For the text-containing cell, return its midpoint in (x, y) coordinate format. 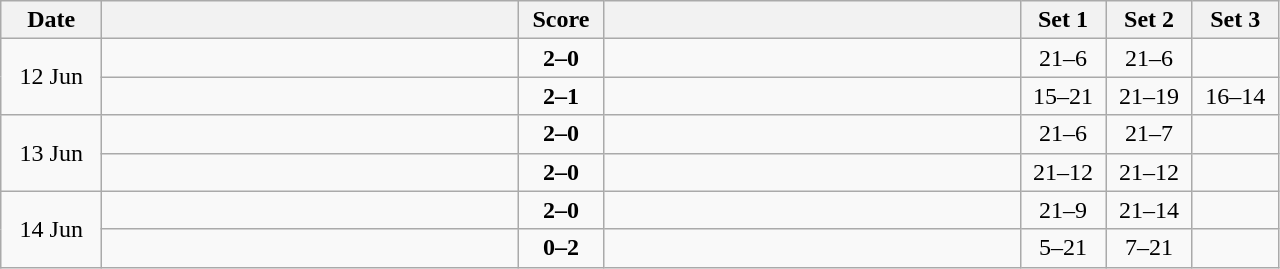
15–21 (1063, 96)
Set 3 (1235, 20)
2–1 (561, 96)
14 Jun (52, 229)
0–2 (561, 248)
12 Jun (52, 77)
Score (561, 20)
7–21 (1149, 248)
21–7 (1149, 134)
21–9 (1063, 210)
21–14 (1149, 210)
Date (52, 20)
16–14 (1235, 96)
5–21 (1063, 248)
Set 1 (1063, 20)
21–19 (1149, 96)
13 Jun (52, 153)
Set 2 (1149, 20)
